Locate the cell with the specified text and output its (X, Y) center coordinate. 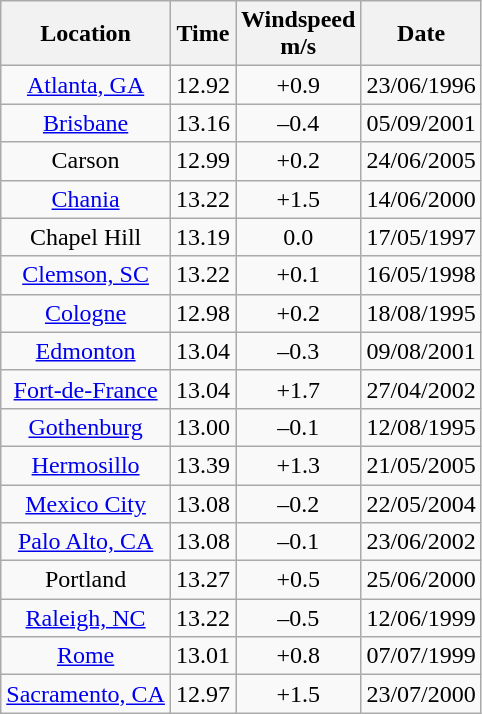
17/05/1997 (421, 237)
27/04/2002 (421, 389)
Raleigh, NC (86, 618)
+1.3 (298, 465)
–0.2 (298, 503)
+0.5 (298, 580)
13.16 (202, 123)
12/06/1999 (421, 618)
Carson (86, 161)
Location (86, 34)
12.97 (202, 694)
Windspeedm/s (298, 34)
Rome (86, 656)
–0.4 (298, 123)
21/05/2005 (421, 465)
25/06/2000 (421, 580)
Edmonton (86, 351)
13.00 (202, 427)
23/06/1996 (421, 85)
Fort-de-France (86, 389)
Date (421, 34)
0.0 (298, 237)
Palo Alto, CA (86, 542)
13.39 (202, 465)
13.01 (202, 656)
Portland (86, 580)
+0.1 (298, 275)
Cologne (86, 313)
12.98 (202, 313)
22/05/2004 (421, 503)
Time (202, 34)
12/08/1995 (421, 427)
14/06/2000 (421, 199)
18/08/1995 (421, 313)
+1.7 (298, 389)
Clemson, SC (86, 275)
13.27 (202, 580)
Brisbane (86, 123)
Hermosillo (86, 465)
–0.3 (298, 351)
Chapel Hill (86, 237)
Gothenburg (86, 427)
09/08/2001 (421, 351)
Chania (86, 199)
–0.5 (298, 618)
05/09/2001 (421, 123)
12.92 (202, 85)
16/05/1998 (421, 275)
24/06/2005 (421, 161)
23/06/2002 (421, 542)
23/07/2000 (421, 694)
Atlanta, GA (86, 85)
Sacramento, CA (86, 694)
+0.8 (298, 656)
+0.9 (298, 85)
12.99 (202, 161)
Mexico City (86, 503)
07/07/1999 (421, 656)
13.19 (202, 237)
